Identify which cell holds the provided text, then report its [x, y] central coordinate. 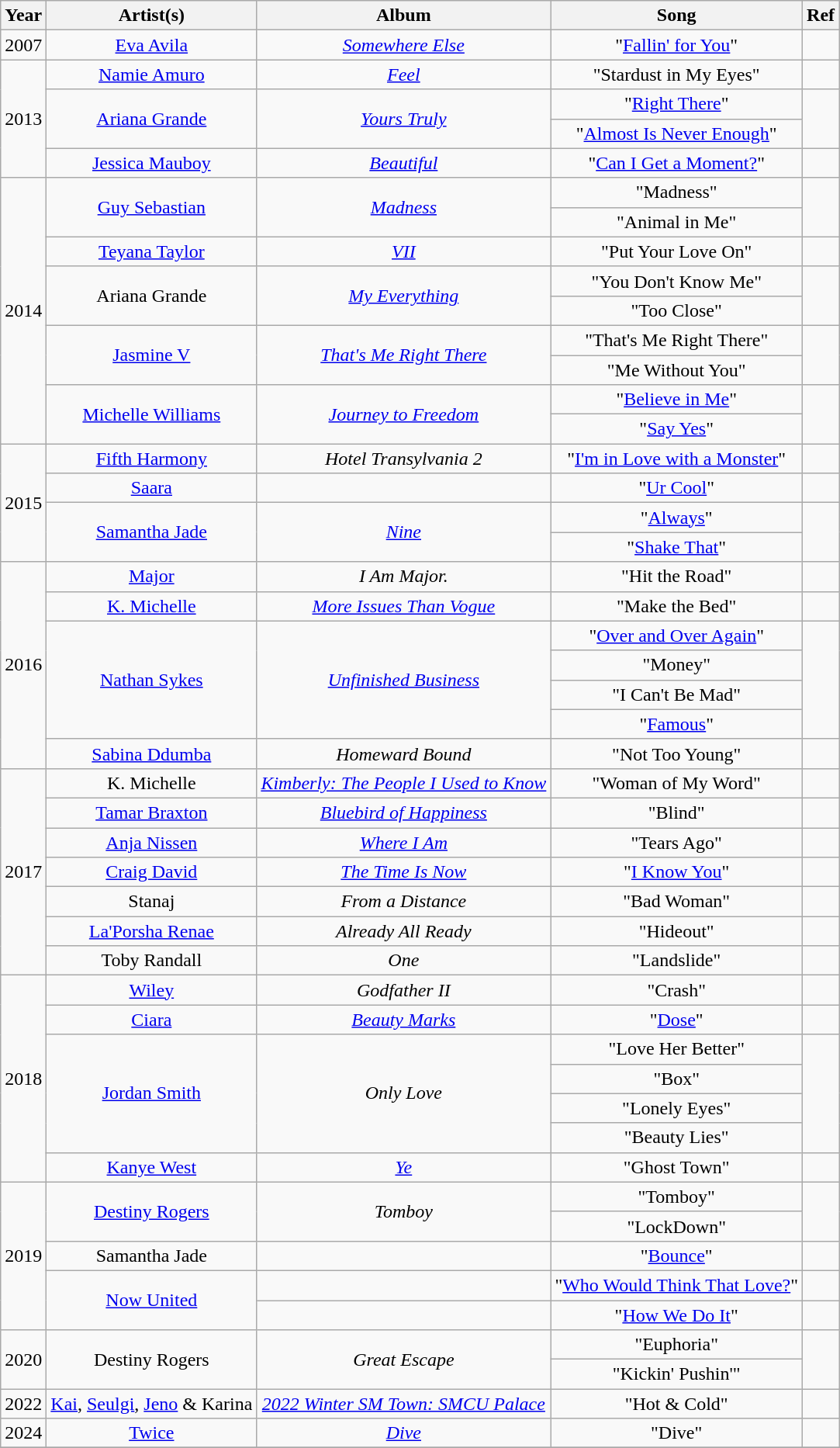
2015 [23, 503]
"Not Too Young" [676, 753]
Song [676, 16]
"Fallin' for You" [676, 45]
Only Love [403, 1093]
Tomboy [403, 1211]
More Issues Than Vogue [403, 606]
"Lonely Eyes" [676, 1108]
"Put Your Love On" [676, 251]
"Stardust in My Eyes" [676, 74]
Wiley [152, 990]
2024 [23, 1433]
Nine [403, 532]
"Madness" [676, 192]
"Bad Woman" [676, 902]
"Love Her Better" [676, 1049]
"Make the Bed" [676, 606]
"Euphoria" [676, 1345]
"Always" [676, 518]
Beauty Marks [403, 1020]
Ref [821, 16]
La'Porsha Renae [152, 931]
Stanaj [152, 902]
2014 [23, 310]
"Tears Ago" [676, 842]
"Can I Get a Moment?" [676, 163]
"Kickin' Pushin'" [676, 1374]
"That's Me Right There" [676, 340]
"Almost Is Never Enough" [676, 133]
Hotel Transylvania 2 [403, 459]
Ciara [152, 1020]
"Hideout" [676, 931]
Jordan Smith [152, 1093]
"Too Close" [676, 310]
"Over and Over Again" [676, 636]
"Blind" [676, 812]
"I Can't Be Mad" [676, 695]
Ye [403, 1167]
"I Know You" [676, 872]
"How We Do It" [676, 1315]
Where I Am [403, 842]
The Time Is Now [403, 872]
"Me Without You" [676, 370]
"Animal in Me" [676, 222]
Yours Truly [403, 119]
From a Distance [403, 902]
"Woman of My Word" [676, 783]
Beautiful [403, 163]
"Ur Cool" [676, 488]
"I'm in Love with a Monster" [676, 459]
One [403, 961]
Now United [152, 1300]
VII [403, 251]
Anja Nissen [152, 842]
That's Me Right There [403, 355]
"Box" [676, 1079]
2017 [23, 871]
2018 [23, 1079]
2013 [23, 119]
2022 Winter SM Town: SMCU Palace [403, 1404]
Year [23, 16]
Namie Amuro [152, 74]
2020 [23, 1360]
"Hit the Road" [676, 577]
Album [403, 16]
Kanye West [152, 1167]
Twice [152, 1433]
2007 [23, 45]
Feel [403, 74]
Saara [152, 488]
Jasmine V [152, 355]
Unfinished Business [403, 680]
"Bounce" [676, 1256]
Tamar Braxton [152, 812]
"Famous" [676, 724]
"Money" [676, 665]
Somewhere Else [403, 45]
"Beauty Lies" [676, 1138]
"Hot & Cold" [676, 1404]
Teyana Taylor [152, 251]
"Believe in Me" [676, 400]
Kai, Seulgi, Jeno & Karina [152, 1404]
"Shake That" [676, 547]
"Who Would Think That Love?" [676, 1285]
Nathan Sykes [152, 680]
2016 [23, 665]
Kimberly: The People I Used to Know [403, 783]
Journey to Freedom [403, 414]
Homeward Bound [403, 753]
Major [152, 577]
I Am Major. [403, 577]
Jessica Mauboy [152, 163]
"Tomboy" [676, 1197]
"You Don't Know Me" [676, 281]
"Landslide" [676, 961]
Craig David [152, 872]
Great Escape [403, 1360]
Bluebird of Happiness [403, 812]
Artist(s) [152, 16]
My Everything [403, 296]
"Crash" [676, 990]
"Dive" [676, 1433]
"Say Yes" [676, 429]
Madness [403, 207]
Sabina Ddumba [152, 753]
2019 [23, 1256]
Godfather II [403, 990]
"Ghost Town" [676, 1167]
Guy Sebastian [152, 207]
Fifth Harmony [152, 459]
Dive [403, 1433]
Toby Randall [152, 961]
2022 [23, 1404]
"Right There" [676, 104]
"LockDown" [676, 1226]
Already All Ready [403, 931]
Eva Avila [152, 45]
Michelle Williams [152, 414]
"Dose" [676, 1020]
